Scan for the cell matching the given text and deliver its (x, y) coordinate at center. 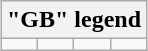
"GB" legend (74, 20)
